Determine the [x, y] coordinate at the center of the cell enclosing the given text.  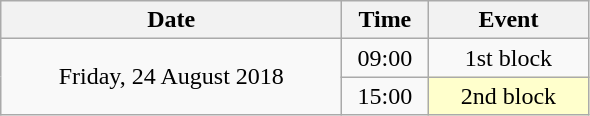
2nd block [508, 96]
Event [508, 20]
Date [172, 20]
Friday, 24 August 2018 [172, 77]
09:00 [385, 58]
15:00 [385, 96]
Time [385, 20]
1st block [508, 58]
